Scan for the cell matching the given text and deliver its [X, Y] coordinate at center. 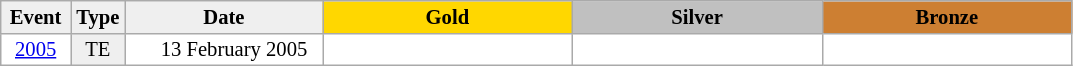
Bronze [947, 16]
Type [98, 16]
Event [36, 16]
TE [98, 49]
Silver [697, 16]
13 February 2005 [224, 49]
2005 [36, 49]
Date [224, 16]
Gold [447, 16]
